For the text-containing cell, return its midpoint in (X, Y) coordinate format. 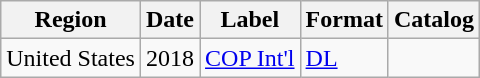
DL (344, 58)
Catalog (434, 20)
COP Int'l (250, 58)
Region (71, 20)
Label (250, 20)
Format (344, 20)
United States (71, 58)
Date (170, 20)
2018 (170, 58)
